Search for the cell housing the specified text and yield its (X, Y) center coordinate. 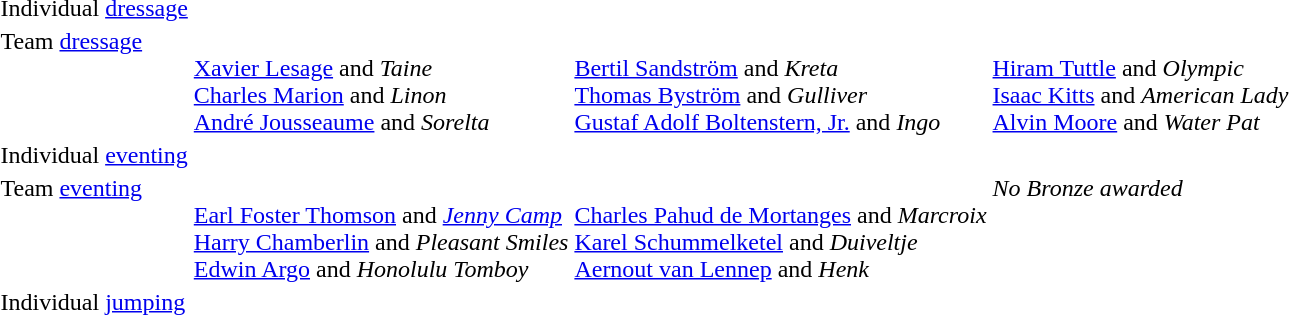
Xavier Lesage and Taine Charles Marion and Linon André Jousseaume and Sorelta (381, 82)
Charles Pahud de Mortanges and Marcroix Karel Schummelketel and Duiveltje Aernout van Lennep and Henk (780, 228)
Earl Foster Thomson and Jenny Camp Harry Chamberlin and Pleasant Smiles Edwin Argo and Honolulu Tomboy (381, 228)
Bertil Sandström and Kreta Thomas Byström and Gulliver Gustaf Adolf Boltenstern, Jr. and Ingo (780, 82)
